For the text-containing cell, return its midpoint in [x, y] coordinate format. 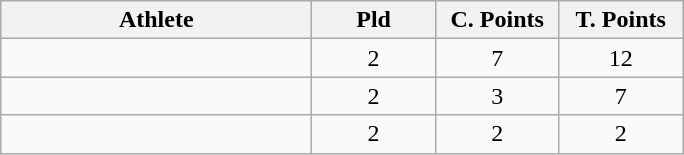
3 [497, 96]
12 [621, 58]
C. Points [497, 20]
T. Points [621, 20]
Pld [374, 20]
Athlete [156, 20]
